Identify which cell holds the provided text, then report its (X, Y) central coordinate. 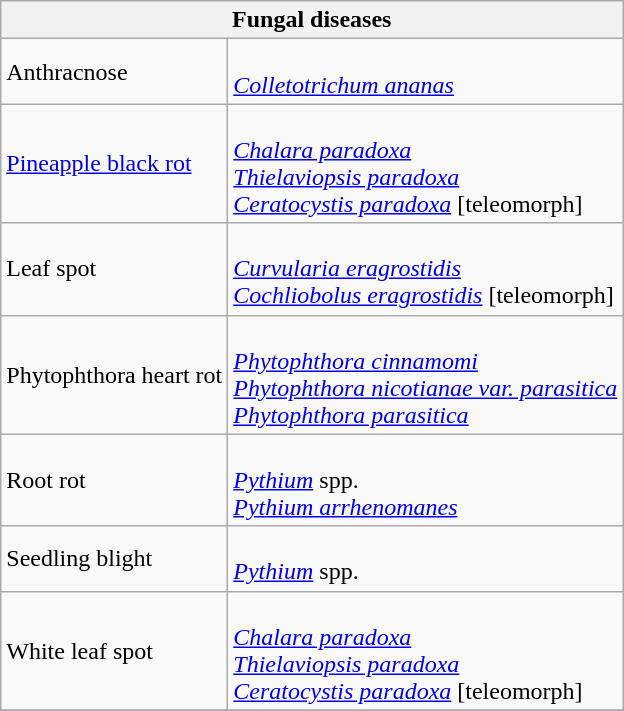
Fungal diseases (312, 20)
Anthracnose (114, 72)
Pythium spp. Pythium arrhenomanes (426, 480)
Phytophthora heart rot (114, 374)
Root rot (114, 480)
Pineapple black rot (114, 164)
Leaf spot (114, 269)
Colletotrichum ananas (426, 72)
Pythium spp. (426, 558)
Phytophthora cinnamomi Phytophthora nicotianae var. parasitica Phytophthora parasitica (426, 374)
Curvularia eragrostidis Cochliobolus eragrostidis [teleomorph] (426, 269)
White leaf spot (114, 650)
Seedling blight (114, 558)
